Pinpoint the cell where the given text exists, returning its [X, Y] midpoint coordinate. 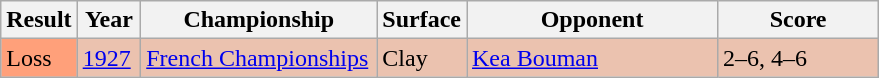
Opponent [592, 20]
Result [39, 20]
Score [798, 20]
Clay [422, 58]
Year [109, 20]
Championship [259, 20]
1927 [109, 58]
Kea Bouman [592, 58]
French Championships [259, 58]
Loss [39, 58]
Surface [422, 20]
2–6, 4–6 [798, 58]
